Detect which cell encompasses the target text, then output its [x, y] center coordinate. 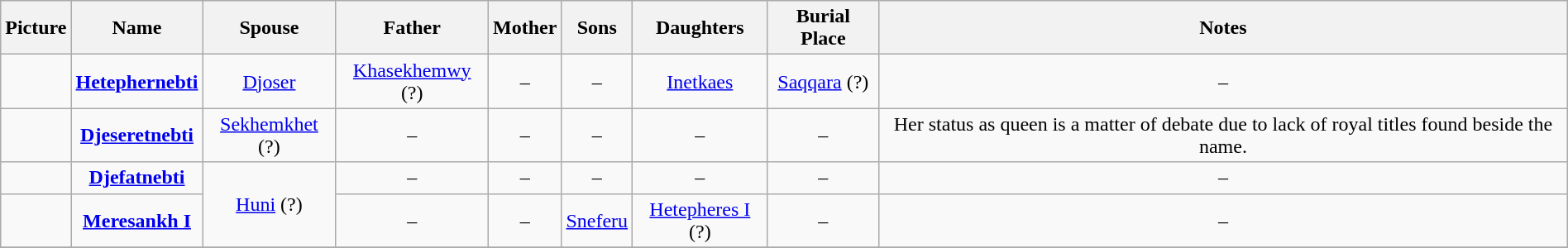
Notes [1224, 28]
Father [412, 28]
Picture [36, 28]
Mother [525, 28]
Inetkaes [700, 81]
Sneferu [597, 220]
Khasekhemwy (?) [412, 81]
Djefatnebti [137, 178]
Meresankh I [137, 220]
Name [137, 28]
Sons [597, 28]
Djeseretnebti [137, 136]
Djoser [270, 81]
Daughters [700, 28]
Hetephernebti [137, 81]
Huni (?) [270, 205]
Sekhemkhet (?) [270, 136]
Hetepheres I (?) [700, 220]
Saqqara (?) [824, 81]
Her status as queen is a matter of debate due to lack of royal titles found beside the name. [1224, 136]
Spouse [270, 28]
Burial Place [824, 28]
